Return (x, y) of the center of cell containing provided text 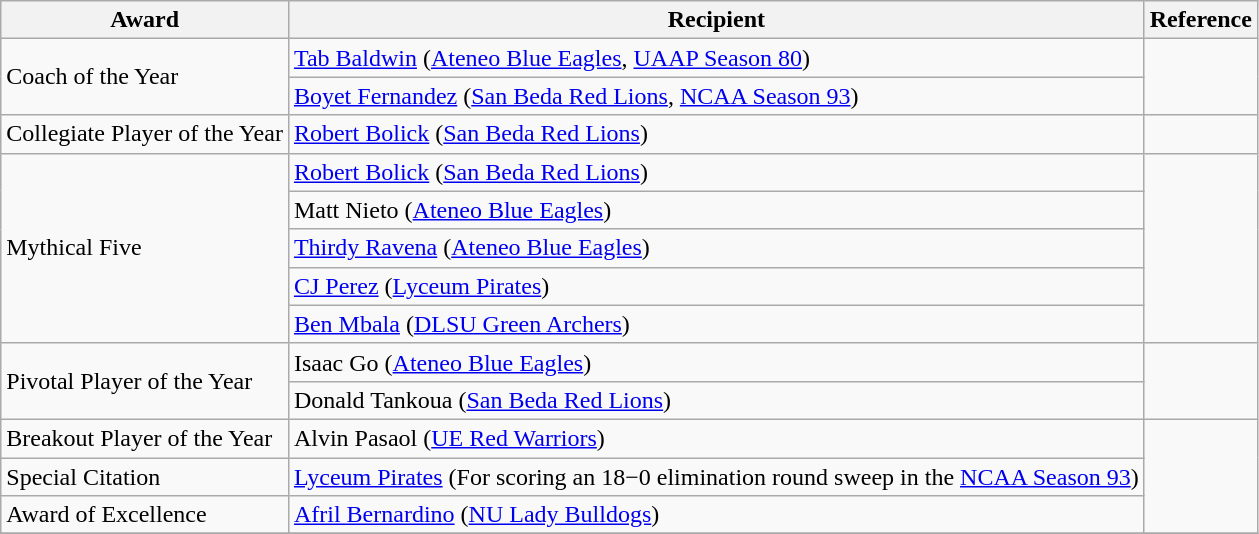
Recipient (716, 20)
Isaac Go (Ateneo Blue Eagles) (716, 362)
Reference (1200, 20)
Coach of the Year (145, 77)
Boyet Fernandez (San Beda Red Lions, NCAA Season 93) (716, 96)
Alvin Pasaol (UE Red Warriors) (716, 438)
Breakout Player of the Year (145, 438)
Mythical Five (145, 248)
Award (145, 20)
Afril Bernardino (NU Lady Bulldogs) (716, 515)
Matt Nieto (Ateneo Blue Eagles) (716, 210)
Collegiate Player of the Year (145, 134)
Pivotal Player of the Year (145, 381)
Tab Baldwin (Ateneo Blue Eagles, UAAP Season 80) (716, 58)
Thirdy Ravena (Ateneo Blue Eagles) (716, 248)
Award of Excellence (145, 515)
Donald Tankoua (San Beda Red Lions) (716, 400)
CJ Perez (Lyceum Pirates) (716, 286)
Special Citation (145, 477)
Ben Mbala (DLSU Green Archers) (716, 324)
Lyceum Pirates (For scoring an 18−0 elimination round sweep in the NCAA Season 93) (716, 477)
